Pinpoint the cell where the given text exists, returning its (X, Y) midpoint coordinate. 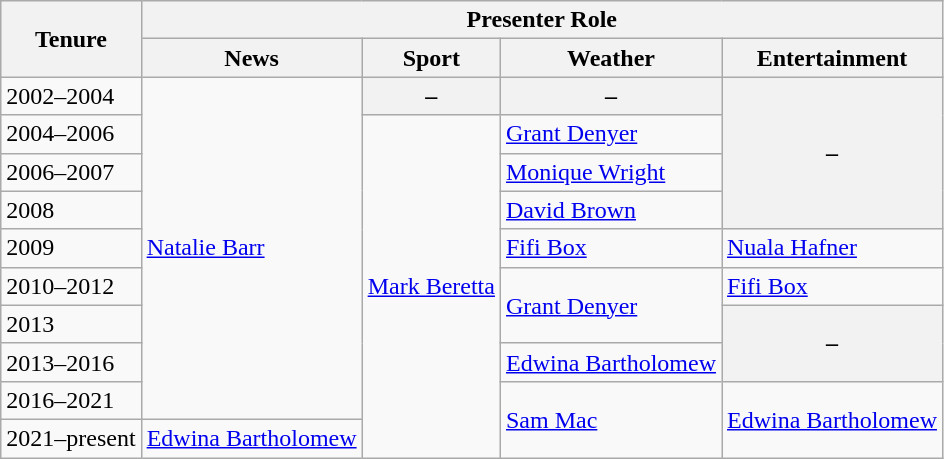
Sport (431, 58)
Monique Wright (610, 172)
2002–2004 (71, 96)
Mark Beretta (431, 286)
Sam Mac (610, 419)
Nuala Hafner (832, 248)
2006–2007 (71, 172)
Presenter Role (542, 20)
2016–2021 (71, 400)
Natalie Barr (252, 248)
2021–present (71, 438)
2009 (71, 248)
2004–2006 (71, 134)
2008 (71, 210)
David Brown (610, 210)
2013 (71, 324)
Tenure (71, 39)
Weather (610, 58)
News (252, 58)
Entertainment (832, 58)
2013–2016 (71, 362)
2010–2012 (71, 286)
